Search for the cell housing the specified text and yield its (X, Y) center coordinate. 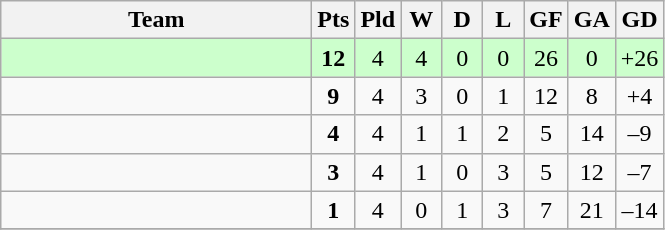
Team (156, 20)
14 (592, 134)
21 (592, 210)
8 (592, 96)
Pld (378, 20)
Pts (334, 20)
L (504, 20)
GD (640, 20)
26 (546, 58)
D (462, 20)
+26 (640, 58)
–7 (640, 172)
+4 (640, 96)
–9 (640, 134)
GA (592, 20)
9 (334, 96)
2 (504, 134)
–14 (640, 210)
GF (546, 20)
W (422, 20)
7 (546, 210)
